Pinpoint the cell where the given text exists, returning its [X, Y] midpoint coordinate. 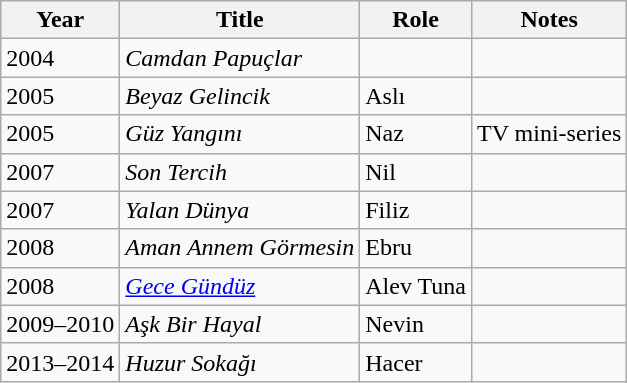
2009–2010 [60, 324]
Camdan Papuçlar [240, 58]
2013–2014 [60, 362]
Title [240, 20]
Aslı [416, 96]
Huzur Sokağı [240, 362]
Aman Annem Görmesin [240, 248]
Notes [548, 20]
Alev Tuna [416, 286]
Yalan Dünya [240, 210]
Nevin [416, 324]
Ebru [416, 248]
Nil [416, 172]
Year [60, 20]
2004 [60, 58]
Filiz [416, 210]
Gece Gündüz [240, 286]
Son Tercih [240, 172]
Güz Yangını [240, 134]
Hacer [416, 362]
Aşk Bir Hayal [240, 324]
Role [416, 20]
TV mini-series [548, 134]
Beyaz Gelincik [240, 96]
Naz [416, 134]
